Scan for the cell matching the given text and deliver its (x, y) coordinate at center. 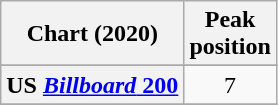
7 (230, 85)
Chart (2020) (92, 34)
Peakposition (230, 34)
US Billboard 200 (92, 85)
